Find where the given text appears and provide that cell's center as [x, y] coordinate. 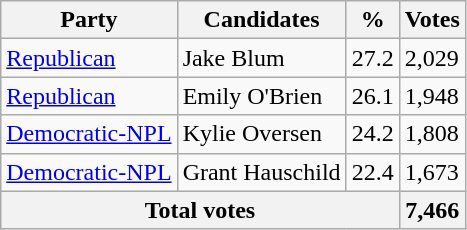
Party [89, 20]
Emily O'Brien [262, 96]
Candidates [262, 20]
Grant Hauschild [262, 172]
1,948 [432, 96]
1,808 [432, 134]
Total votes [200, 210]
22.4 [372, 172]
24.2 [372, 134]
27.2 [372, 58]
7,466 [432, 210]
Votes [432, 20]
2,029 [432, 58]
Kylie Oversen [262, 134]
Jake Blum [262, 58]
26.1 [372, 96]
% [372, 20]
1,673 [432, 172]
